Extract the [x, y] coordinate from the center of the cell holding the provided text.  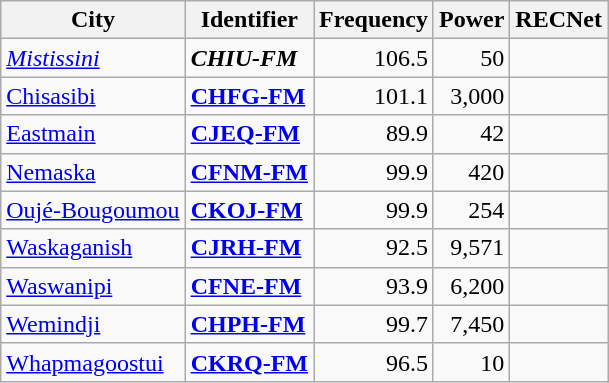
89.9 [374, 134]
City [93, 20]
Eastmain [93, 134]
CHPH-FM [249, 324]
99.7 [374, 324]
Chisasibi [93, 96]
CFNE-FM [249, 286]
42 [471, 134]
50 [471, 58]
9,571 [471, 248]
CJRH-FM [249, 248]
254 [471, 210]
CKOJ-FM [249, 210]
7,450 [471, 324]
CKRQ-FM [249, 362]
RECNet [559, 20]
Wemindji [93, 324]
Identifier [249, 20]
101.1 [374, 96]
3,000 [471, 96]
92.5 [374, 248]
Waskaganish [93, 248]
CFNM-FM [249, 172]
6,200 [471, 286]
93.9 [374, 286]
420 [471, 172]
Nemaska [93, 172]
Waswanipi [93, 286]
Whapmagoostui [93, 362]
106.5 [374, 58]
CHFG-FM [249, 96]
Oujé-Bougoumou [93, 210]
Frequency [374, 20]
Power [471, 20]
96.5 [374, 362]
CJEQ-FM [249, 134]
10 [471, 362]
Mistissini [93, 58]
CHIU-FM [249, 58]
